Output the [x, y] coordinate of the center of the cell containing the given text.  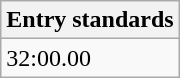
Entry standards [90, 20]
32:00.00 [90, 58]
